Extract the [X, Y] coordinate from the center of the cell holding the provided text.  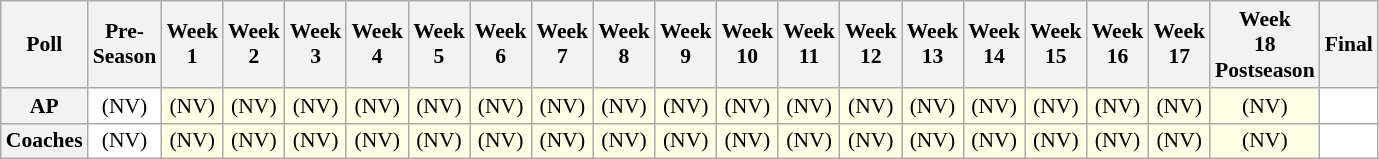
Week2 [254, 44]
Week11 [809, 44]
Week15 [1056, 44]
Week7 [562, 44]
Week14 [994, 44]
Week6 [501, 44]
Week10 [748, 44]
Pre-Season [125, 44]
Week3 [316, 44]
Week13 [933, 44]
Week1 [192, 44]
Coaches [44, 141]
Week17 [1179, 44]
Week12 [871, 44]
Final [1349, 44]
Week8 [624, 44]
Week4 [377, 44]
Week18Postseason [1265, 44]
Week5 [439, 44]
Week16 [1118, 44]
AP [44, 106]
Week9 [686, 44]
Poll [44, 44]
